Identify which cell holds the provided text, then report its (x, y) central coordinate. 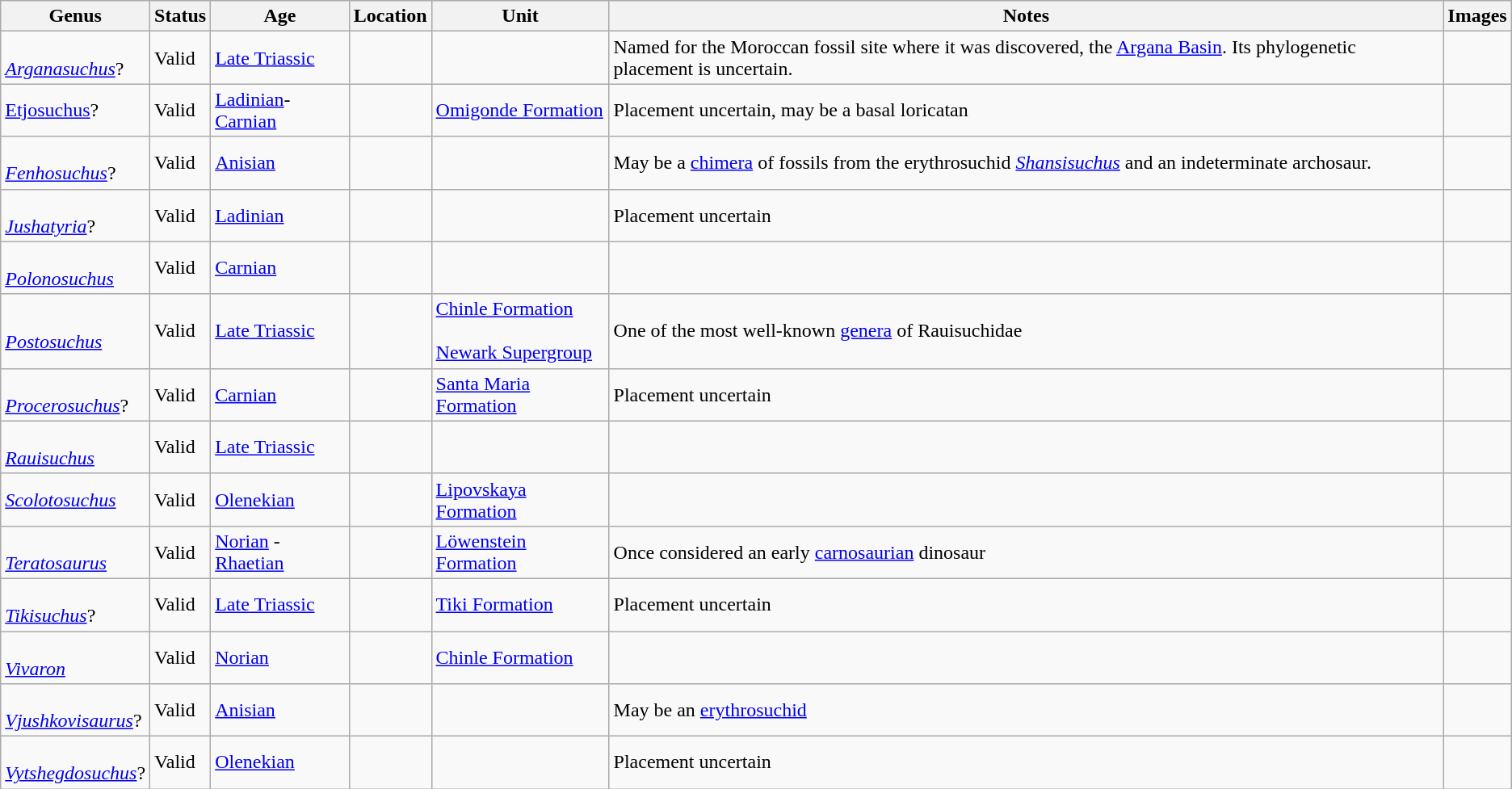
Vytshegdosuchus? (76, 762)
Once considered an early carnosaurian dinosaur (1026, 552)
One of the most well-known genera of Rauisuchidae (1026, 331)
Chinle Formation (520, 657)
Norian -Rhaetian (280, 552)
Images (1477, 16)
Tiki Formation (520, 604)
Age (280, 16)
May be an erythrosuchid (1026, 711)
Ladinian-Carnian (280, 110)
Named for the Moroccan fossil site where it was discovered, the Argana Basin. Its phylogenetic placement is uncertain. (1026, 58)
Status (181, 16)
Genus (76, 16)
Rauisuchus (76, 447)
Arganasuchus? (76, 58)
Postosuchus (76, 331)
Löwenstein Formation (520, 552)
Vivaron (76, 657)
Teratosaurus (76, 552)
Ladinian (280, 215)
May be a chimera of fossils from the erythrosuchid Shansisuchus and an indeterminate archosaur. (1026, 163)
Chinle FormationNewark Supergroup (520, 331)
Scolotosuchus (76, 499)
Location (390, 16)
Omigonde Formation (520, 110)
Procerosuchus? (76, 394)
Etjosuchus? (76, 110)
Lipovskaya Formation (520, 499)
Notes (1026, 16)
Santa Maria Formation (520, 394)
Polonosuchus (76, 268)
Unit (520, 16)
Placement uncertain, may be a basal loricatan (1026, 110)
Norian (280, 657)
Vjushkovisaurus? (76, 711)
Tikisuchus? (76, 604)
Fenhosuchus? (76, 163)
Jushatyria? (76, 215)
